Determine the (x, y) coordinate at the center of the cell enclosing the given text.  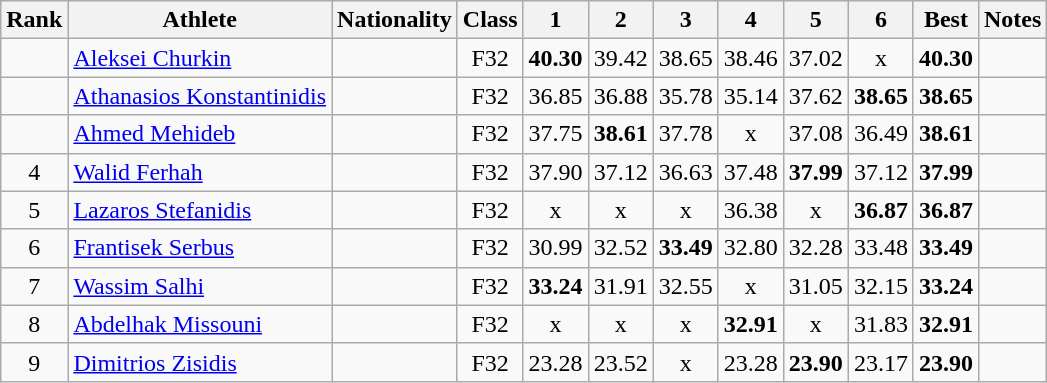
32.28 (816, 248)
2 (620, 20)
Abdelhak Missouni (200, 324)
39.42 (620, 58)
3 (686, 20)
Rank (34, 20)
Athlete (200, 20)
31.83 (880, 324)
32.55 (686, 286)
8 (34, 324)
7 (34, 286)
23.52 (620, 362)
31.05 (816, 286)
37.62 (816, 96)
32.80 (750, 248)
Notes (1012, 20)
Athanasios Konstantinidis (200, 96)
Walid Ferhah (200, 172)
Aleksei Churkin (200, 58)
38.46 (750, 58)
Dimitrios Zisidis (200, 362)
Class (490, 20)
Nationality (395, 20)
Lazaros Stefanidis (200, 210)
36.85 (556, 96)
32.52 (620, 248)
33.48 (880, 248)
37.08 (816, 134)
35.78 (686, 96)
37.75 (556, 134)
Wassim Salhi (200, 286)
36.49 (880, 134)
35.14 (750, 96)
Frantisek Serbus (200, 248)
Best (946, 20)
36.88 (620, 96)
37.48 (750, 172)
9 (34, 362)
Ahmed Mehideb (200, 134)
1 (556, 20)
23.17 (880, 362)
37.90 (556, 172)
30.99 (556, 248)
36.38 (750, 210)
36.63 (686, 172)
37.78 (686, 134)
32.15 (880, 286)
37.02 (816, 58)
31.91 (620, 286)
